Pinpoint the cell where the given text exists, returning its [x, y] midpoint coordinate. 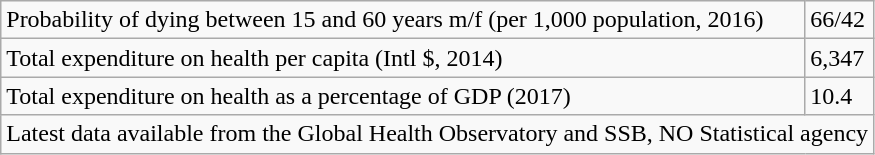
66/42 [840, 20]
Probability of dying between 15 and 60 years m/f (per 1,000 population, 2016) [403, 20]
6,347 [840, 58]
Total expenditure on health per capita (Intl $, 2014) [403, 58]
Total expenditure on health as a percentage of GDP (2017) [403, 96]
Latest data available from the Global Health Observatory and SSB, NO Statistical agency [438, 134]
10.4 [840, 96]
